Capture the cell that displays the provided text and extract its (X, Y) central coordinate. 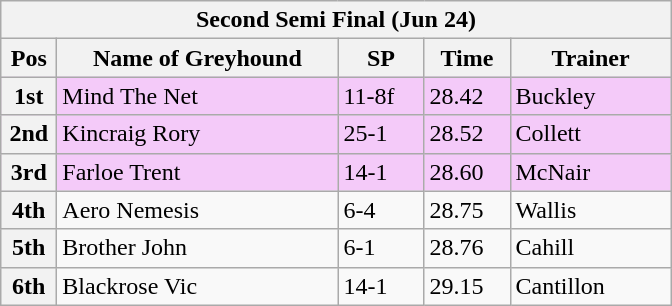
Aero Nemesis (198, 210)
Buckley (590, 96)
Time (467, 58)
3rd (29, 172)
Trainer (590, 58)
5th (29, 248)
Wallis (590, 210)
6th (29, 286)
Collett (590, 134)
11-8f (381, 96)
1st (29, 96)
6-1 (381, 248)
Name of Greyhound (198, 58)
6-4 (381, 210)
28.75 (467, 210)
2nd (29, 134)
Kincraig Rory (198, 134)
Blackrose Vic (198, 286)
28.60 (467, 172)
29.15 (467, 286)
25-1 (381, 134)
Farloe Trent (198, 172)
McNair (590, 172)
28.42 (467, 96)
Cahill (590, 248)
Second Semi Final (Jun 24) (336, 20)
28.52 (467, 134)
Cantillon (590, 286)
Mind The Net (198, 96)
SP (381, 58)
Pos (29, 58)
4th (29, 210)
Brother John (198, 248)
28.76 (467, 248)
